Return the (x, y) coordinate for the center point of the cell that contains the specified text.  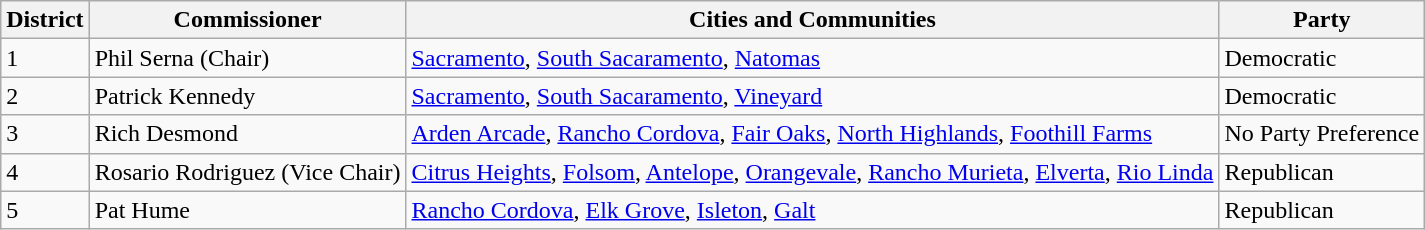
1 (45, 58)
Citrus Heights, Folsom, Antelope, Orangevale, Rancho Murieta, Elverta, Rio Linda (812, 172)
Party (1322, 20)
Arden Arcade, Rancho Cordova, Fair Oaks, North Highlands, Foothill Farms (812, 134)
Rich Desmond (248, 134)
Pat Hume (248, 210)
4 (45, 172)
No Party Preference (1322, 134)
Commissioner (248, 20)
Rosario Rodriguez (Vice Chair) (248, 172)
Cities and Communities (812, 20)
Rancho Cordova, Elk Grove, Isleton, Galt (812, 210)
3 (45, 134)
Sacramento, South Sacaramento, Vineyard (812, 96)
5 (45, 210)
Patrick Kennedy (248, 96)
District (45, 20)
Phil Serna (Chair) (248, 58)
Sacramento, South Sacaramento, Natomas (812, 58)
2 (45, 96)
